Determine the [x, y] coordinate at the center of the cell enclosing the given text.  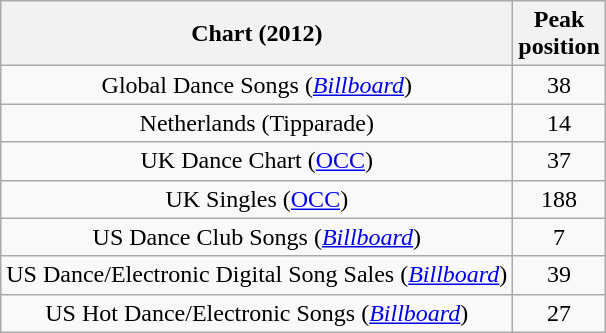
US Dance Club Songs (Billboard) [257, 237]
Netherlands (Tipparade) [257, 123]
US Hot Dance/Electronic Songs (Billboard) [257, 313]
UK Dance Chart (OCC) [257, 161]
Global Dance Songs (Billboard) [257, 85]
UK Singles (OCC) [257, 199]
US Dance/Electronic Digital Song Sales (Billboard) [257, 275]
14 [559, 123]
38 [559, 85]
37 [559, 161]
188 [559, 199]
7 [559, 237]
27 [559, 313]
Peakposition [559, 34]
39 [559, 275]
Chart (2012) [257, 34]
